Detect which cell encompasses the target text, then output its (x, y) center coordinate. 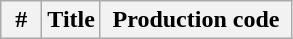
Production code (196, 20)
# (22, 20)
Title (72, 20)
